Search for the cell housing the specified text and yield its (X, Y) center coordinate. 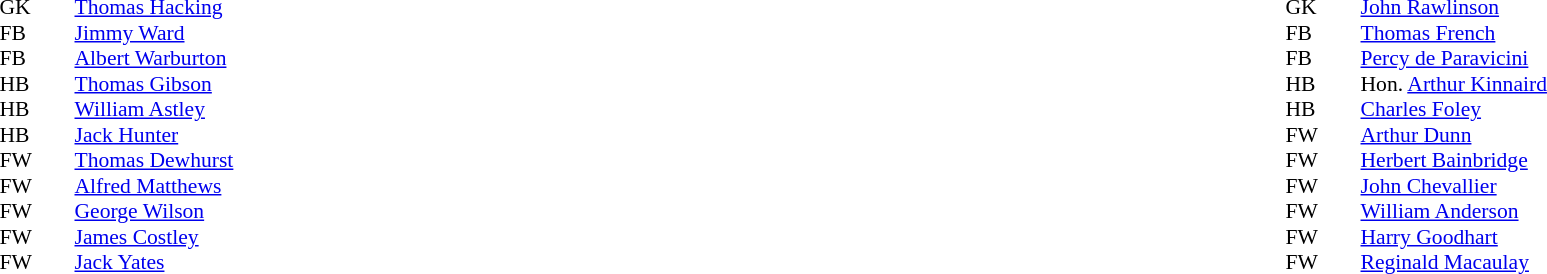
William Astley (154, 109)
George Wilson (154, 211)
Hon. Arthur Kinnaird (1454, 84)
John Chevallier (1454, 186)
Jimmy Ward (154, 33)
Charles Foley (1454, 109)
James Costley (154, 237)
Herbert Bainbridge (1454, 161)
Arthur Dunn (1454, 135)
Thomas French (1454, 33)
Percy de Paravicini (1454, 59)
Thomas Gibson (154, 84)
Harry Goodhart (1454, 237)
Jack Hunter (154, 135)
William Anderson (1454, 211)
Thomas Dewhurst (154, 161)
Alfred Matthews (154, 186)
Albert Warburton (154, 59)
